Return (X, Y) of the center of cell containing provided text 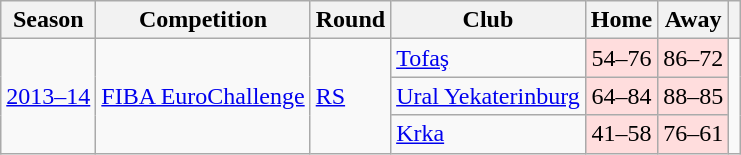
2013–14 (48, 96)
Home (621, 20)
RS (350, 96)
Tofaş (488, 58)
Krka (488, 134)
Club (488, 20)
FIBA EuroChallenge (203, 96)
54–76 (621, 58)
Season (48, 20)
Competition (203, 20)
88–85 (694, 96)
41–58 (621, 134)
76–61 (694, 134)
64–84 (621, 96)
Away (694, 20)
86–72 (694, 58)
Round (350, 20)
Ural Yekaterinburg (488, 96)
